Detect which cell encompasses the target text, then output its [X, Y] center coordinate. 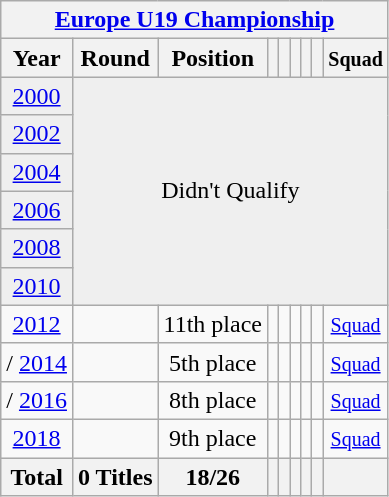
/ 2014 [37, 362]
Year [37, 58]
Didn't Qualify [230, 191]
Total [37, 477]
0 Titles [115, 477]
2006 [37, 210]
8th place [212, 400]
5th place [212, 362]
2000 [37, 96]
Position [212, 58]
2018 [37, 438]
18/26 [212, 477]
Round [115, 58]
2004 [37, 172]
2012 [37, 324]
2002 [37, 134]
11th place [212, 324]
9th place [212, 438]
/ 2016 [37, 400]
2008 [37, 248]
2010 [37, 286]
Europe U19 Championship [195, 20]
